Search for the cell housing the specified text and yield its (X, Y) center coordinate. 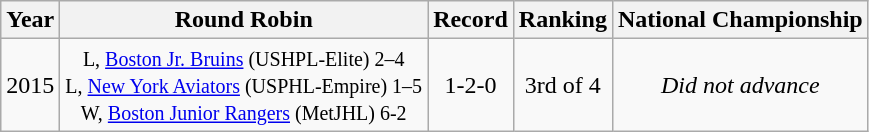
Year (30, 20)
National Championship (740, 20)
3rd of 4 (562, 85)
Ranking (562, 20)
1-2-0 (471, 85)
2015 (30, 85)
Round Robin (244, 20)
L, Boston Jr. Bruins (USHPL-Elite) 2–4L, New York Aviators (USPHL-Empire) 1–5W, Boston Junior Rangers (MetJHL) 6-2 (244, 85)
Record (471, 20)
Did not advance (740, 85)
